Identify which cell holds the provided text, then report its (x, y) central coordinate. 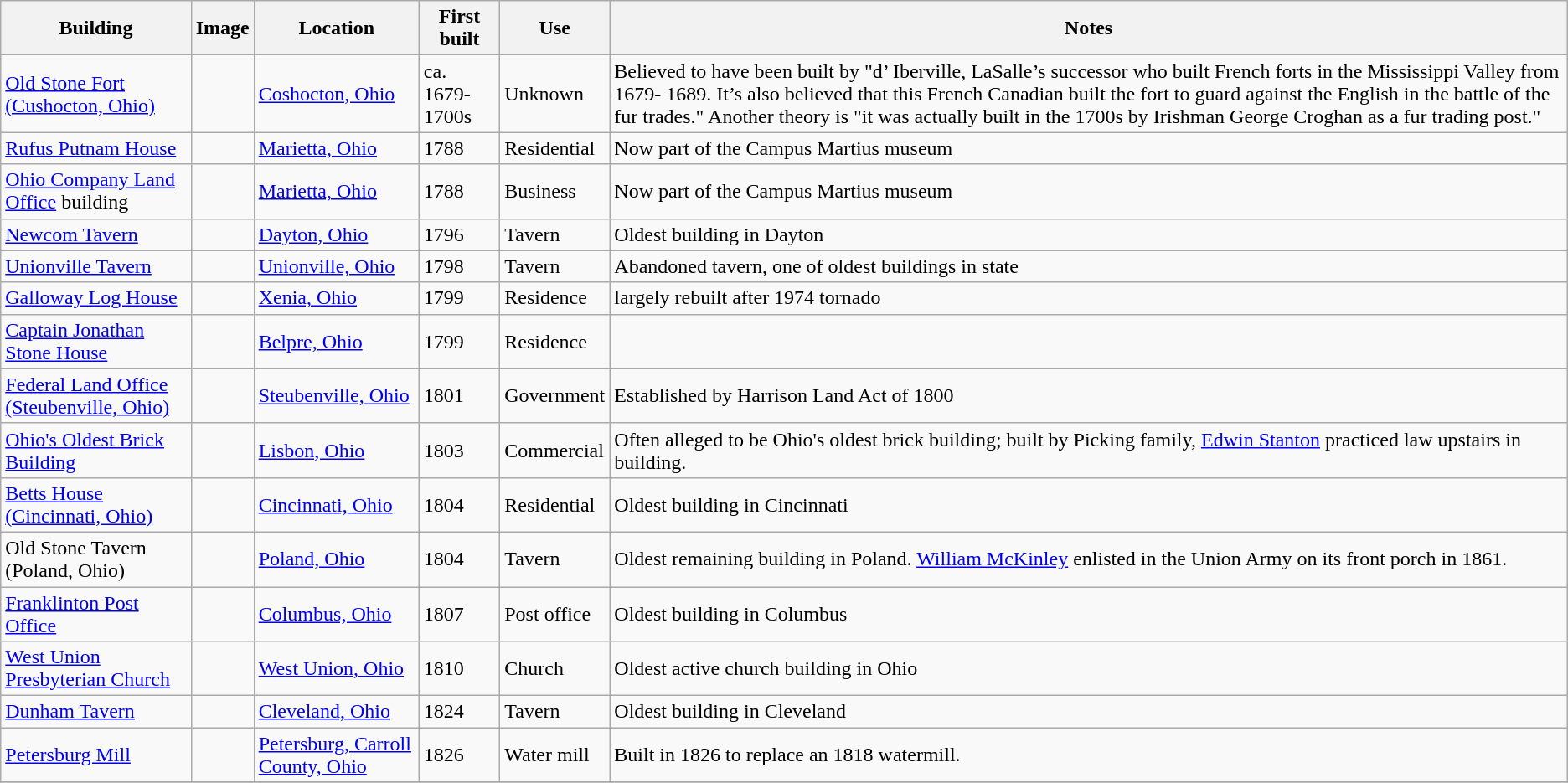
Xenia, Ohio (337, 298)
Old Stone Tavern (Poland, Ohio) (95, 559)
Captain Jonathan Stone House (95, 342)
Built in 1826 to replace an 1818 watermill. (1089, 755)
Galloway Log House (95, 298)
Notes (1089, 28)
Image (223, 28)
Unknown (554, 94)
Unionville, Ohio (337, 266)
Ohio Company Land Office building (95, 191)
Building (95, 28)
Franklinton Post Office (95, 613)
Abandoned tavern, one of oldest buildings in state (1089, 266)
Coshocton, Ohio (337, 94)
West Union Presbyterian Church (95, 668)
Use (554, 28)
First built (459, 28)
1803 (459, 451)
1796 (459, 234)
Business (554, 191)
1801 (459, 395)
Federal Land Office (Steubenville, Ohio) (95, 395)
1826 (459, 755)
West Union, Ohio (337, 668)
Newcom Tavern (95, 234)
Water mill (554, 755)
Often alleged to be Ohio's oldest brick building; built by Picking family, Edwin Stanton practiced law upstairs in building. (1089, 451)
Rufus Putnam House (95, 148)
1824 (459, 712)
1807 (459, 613)
Dunham Tavern (95, 712)
Poland, Ohio (337, 559)
Betts House (Cincinnati, Ohio) (95, 504)
Oldest building in Cincinnati (1089, 504)
Established by Harrison Land Act of 1800 (1089, 395)
largely rebuilt after 1974 tornado (1089, 298)
Cleveland, Ohio (337, 712)
Dayton, Ohio (337, 234)
Oldest building in Cleveland (1089, 712)
1810 (459, 668)
Oldest remaining building in Poland. William McKinley enlisted in the Union Army on its front porch in 1861. (1089, 559)
Location (337, 28)
Oldest building in Dayton (1089, 234)
Government (554, 395)
Post office (554, 613)
ca. 1679-1700s (459, 94)
Church (554, 668)
Columbus, Ohio (337, 613)
Petersburg Mill (95, 755)
1798 (459, 266)
Oldest active church building in Ohio (1089, 668)
Unionville Tavern (95, 266)
Ohio's Oldest Brick Building (95, 451)
Old Stone Fort (Cushocton, Ohio) (95, 94)
Commercial (554, 451)
Petersburg, Carroll County, Ohio (337, 755)
Steubenville, Ohio (337, 395)
Lisbon, Ohio (337, 451)
Oldest building in Columbus (1089, 613)
Cincinnati, Ohio (337, 504)
Belpre, Ohio (337, 342)
